For the text-containing cell, return its midpoint in [X, Y] coordinate format. 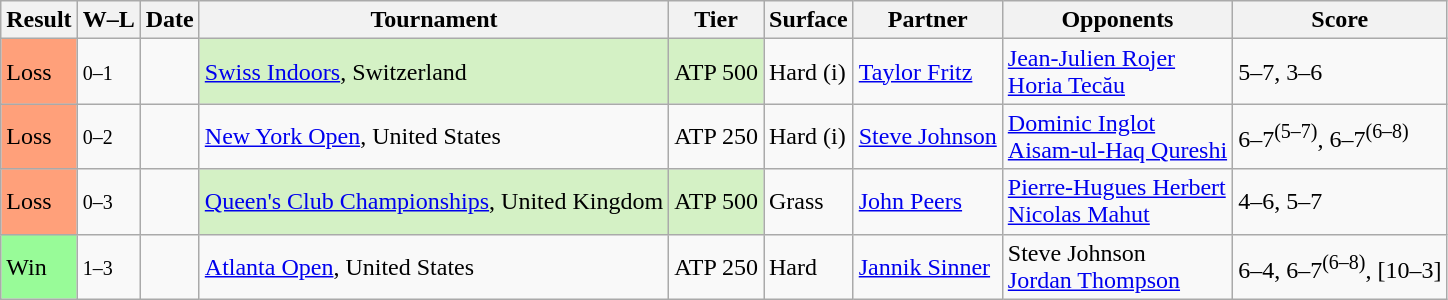
Date [170, 20]
Jannik Sinner [928, 266]
Pierre-Hugues Herbert Nicolas Mahut [1117, 202]
Partner [928, 20]
6–7(5–7), 6–7(6–8) [1340, 136]
Hard [809, 266]
0–1 [108, 72]
Opponents [1117, 20]
0–2 [108, 136]
Dominic Inglot Aisam-ul-Haq Qureshi [1117, 136]
Win [39, 266]
W–L [108, 20]
Queen's Club Championships, United Kingdom [434, 202]
Grass [809, 202]
Steve Johnson Jordan Thompson [1117, 266]
Swiss Indoors, Switzerland [434, 72]
New York Open, United States [434, 136]
Score [1340, 20]
Steve Johnson [928, 136]
Tier [716, 20]
Jean-Julien Rojer Horia Tecău [1117, 72]
Surface [809, 20]
Tournament [434, 20]
4–6, 5–7 [1340, 202]
5–7, 3–6 [1340, 72]
0–3 [108, 202]
1–3 [108, 266]
Atlanta Open, United States [434, 266]
Taylor Fritz [928, 72]
John Peers [928, 202]
6–4, 6–7(6–8), [10–3] [1340, 266]
Result [39, 20]
